Search for the cell housing the specified text and yield its (x, y) center coordinate. 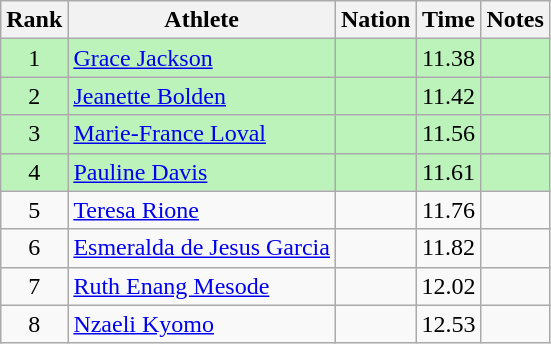
11.82 (448, 248)
11.42 (448, 96)
2 (34, 96)
11.38 (448, 58)
5 (34, 210)
Teresa Rione (202, 210)
12.02 (448, 286)
Esmeralda de Jesus Garcia (202, 248)
Time (448, 20)
Athlete (202, 20)
Nzaeli Kyomo (202, 324)
Jeanette Bolden (202, 96)
12.53 (448, 324)
7 (34, 286)
8 (34, 324)
11.76 (448, 210)
4 (34, 172)
Ruth Enang Mesode (202, 286)
3 (34, 134)
6 (34, 248)
11.61 (448, 172)
Nation (375, 20)
11.56 (448, 134)
Marie-France Loval (202, 134)
Notes (515, 20)
Rank (34, 20)
1 (34, 58)
Pauline Davis (202, 172)
Grace Jackson (202, 58)
